Pinpoint the cell where the given text exists, returning its [x, y] midpoint coordinate. 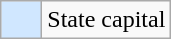
State capital [106, 20]
